Return the (X, Y) coordinate for the center point of the cell that contains the specified text.  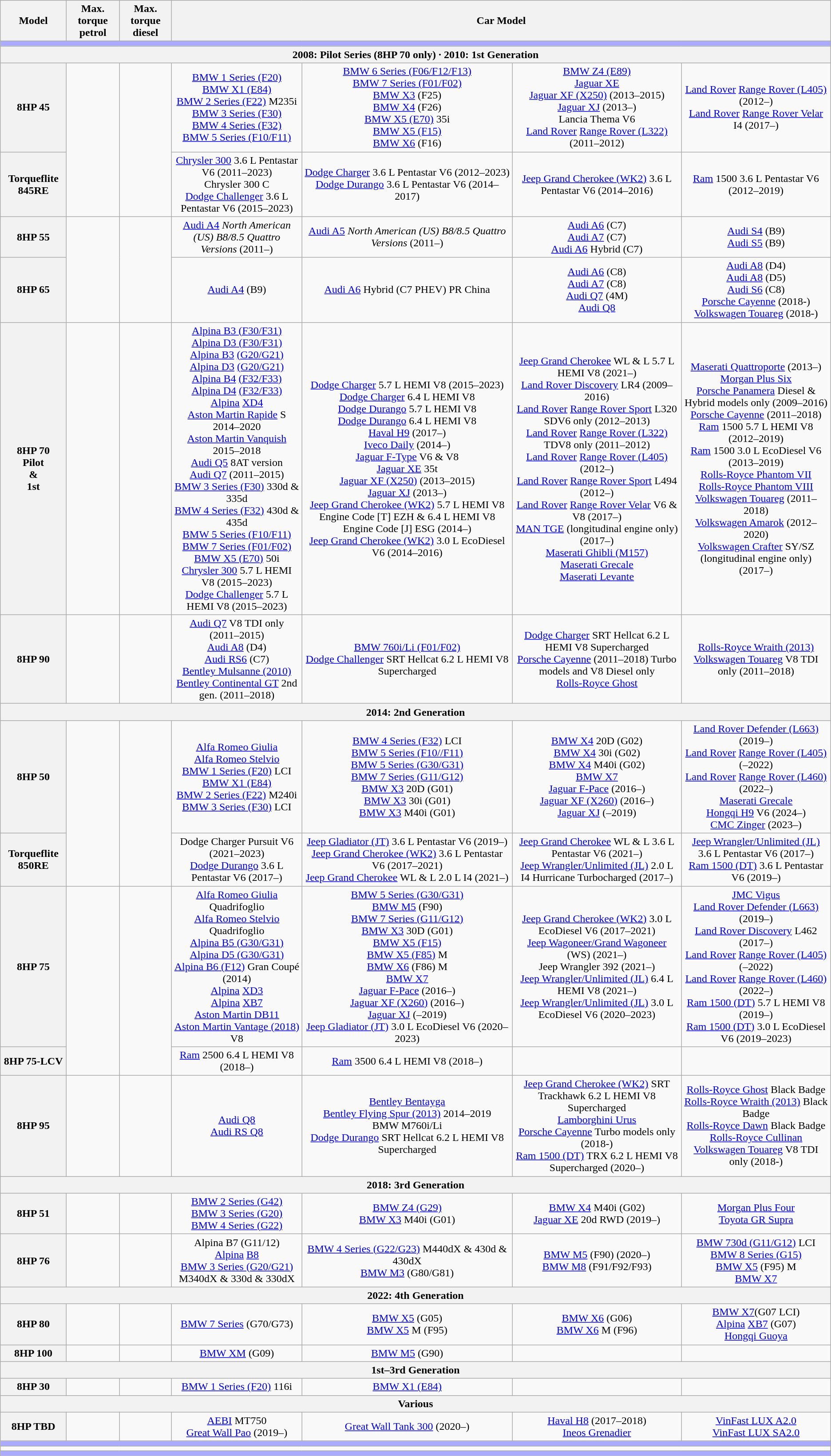
BMW M5 (G90) (407, 1353)
BMW Z4 (E89)Jaguar XEJaguar XF (X250) (2013–2015)Jaguar XJ (2013–)Lancia Thema V6Land Rover Range Rover (L322) (2011–2012) (597, 107)
Chrysler 300 3.6 L Pentastar V6 (2011–2023)Chrysler 300 CDodge Challenger 3.6 L Pentastar V6 (2015–2023) (237, 184)
Haval H8 (2017–2018)Ineos Grenadier (597, 1426)
BMW 730d (G11/G12) LCIBMW 8 Series (G15)BMW X5 (F95) MBMW X7 (756, 1260)
BMW 1 Series (F20)BMW X1 (E84)BMW 2 Series (F22) M235iBMW 3 Series (F30)BMW 4 Series (F32)BMW 5 Series (F10/F11) (237, 107)
Model (34, 21)
Audi A6 (C7)Audi A7 (C7)Audi A6 Hybrid (C7) (597, 237)
8HP 30 (34, 1387)
BMW 2 Series (G42)BMW 3 Series (G20)BMW 4 Series (G22) (237, 1214)
BMW 7 Series (G70/G73) (237, 1324)
Dodge Charger SRT Hellcat 6.2 L HEMI V8 SuperchargedPorsche Cayenne (2011–2018) Turbo models and V8 Diesel onlyRolls-Royce Ghost (597, 659)
Jeep Wrangler/Unlimited (JL) 3.6 L Pentastar V6 (2017–)Ram 1500 (DT) 3.6 L Pentastar V6 (2019–) (756, 859)
Max. torque petrol (93, 21)
8HP 70Pilot&1st (34, 469)
Car Model (501, 21)
2014: 2nd Generation (415, 712)
Torqueflite 850RE (34, 859)
Audi A4 North American (US) B8/8.5 Quattro Versions (2011–) (237, 237)
Torqueflite 845RE (34, 184)
BMW XM (G09) (237, 1353)
Jeep Grand Cherokee (WK2) 3.6 L Pentastar V6 (2014–2016) (597, 184)
Jeep Grand Cherokee WL & L 3.6 L Pentastar V6 (2021–)Jeep Wrangler/Unlimited (JL) 2.0 L I4 Hurricane Turbocharged (2017–) (597, 859)
Land Rover Range Rover (L405) (2012–)Land Rover Range Rover Velar I4 (2017–) (756, 107)
BMW 760i/Li (F01/F02)Dodge Challenger SRT Hellcat 6.2 L HEMI V8 Supercharged (407, 659)
Audi A5 North American (US) B8/8.5 Quattro Versions (2011–) (407, 237)
8HP 90 (34, 659)
8HP 45 (34, 107)
AEBI MT750Great Wall Pao (2019–) (237, 1426)
2022: 4th Generation (415, 1295)
8HP 51 (34, 1214)
BMW 6 Series (F06/F12/F13)BMW 7 Series (F01/F02)BMW X3 (F25)BMW X4 (F26)BMW X5 (E70) 35iBMW X5 (F15)BMW X6 (F16) (407, 107)
8HP TBD (34, 1426)
BMW Z4 (G29)BMW X3 M40i (G01) (407, 1214)
Dodge Charger 3.6 L Pentastar V6 (2012–2023)Dodge Durango 3.6 L Pentastar V6 (2014–2017) (407, 184)
8HP 75-LCV (34, 1061)
BMW X5 (G05)BMW X5 M (F95) (407, 1324)
Audi A6 Hybrid (C7 PHEV) PR China (407, 290)
BMW X7(G07 LCI)Alpina XB7 (G07)Hongqi Guoya (756, 1324)
8HP 100 (34, 1353)
BMW X4 20D (G02)BMW X4 30i (G02)BMW X4 M40i (G02)BMW X7Jaguar F-Pace (2016–)Jaguar XF (X260) (2016–)Jaguar XJ (–2019) (597, 777)
8HP 75 (34, 966)
Great Wall Tank 300 (2020–) (407, 1426)
Dodge Charger Pursuit V6 (2021–2023)Dodge Durango 3.6 L Pentastar V6 (2017–) (237, 859)
Ram 3500 6.4 L HEMI V8 (2018–) (407, 1061)
BMW X4 M40i (G02)Jaguar XE 20d RWD (2019–) (597, 1214)
Ram 1500 3.6 L Pentastar V6 (2012–2019) (756, 184)
Audi A6 (C8)Audi A7 (C8)Audi Q7 (4M)Audi Q8 (597, 290)
Various (415, 1404)
Audi A8 (D4)Audi A8 (D5)Audi S6 (C8)Porsche Cayenne (2018-)Volkswagen Touareg (2018-) (756, 290)
BMW X6 (G06)BMW X6 M (F96) (597, 1324)
VinFast LUX A2.0VinFast LUX SA2.0 (756, 1426)
BMW 1 Series (F20) 116i (237, 1387)
Audi A4 (B9) (237, 290)
2018: 3rd Generation (415, 1185)
Audi Q7 V8 TDI only (2011–2015)Audi A8 (D4)Audi RS6 (C7)Bentley Mulsanne (2010)Bentley Continental GT 2nd gen. (2011–2018) (237, 659)
2008: Pilot Series (8HP 70 only) · 2010: 1st Generation (415, 55)
Max. torque diesel (146, 21)
Bentley BentaygaBentley Flying Spur (2013) 2014–2019BMW M760i/LiDodge Durango SRT Hellcat 6.2 L HEMI V8 Supercharged (407, 1126)
Audi S4 (B9)Audi S5 (B9) (756, 237)
Audi Q8Audi RS Q8 (237, 1126)
8HP 50 (34, 777)
Alpina B7 (G11/12)Alpina B8BMW 3 Series (G20/G21) M340dX & 330d & 330dX (237, 1260)
BMW 4 Series (G22/G23) M440dX & 430d & 430dXBMW M3 (G80/G81) (407, 1260)
8HP 95 (34, 1126)
8HP 65 (34, 290)
BMW 4 Series (F32) LCIBMW 5 Series (F10//F11)BMW 5 Series (G30/G31)BMW 7 Series (G11/G12)BMW X3 20D (G01)BMW X3 30i (G01)BMW X3 M40i (G01) (407, 777)
Alfa Romeo GiuliaAlfa Romeo StelvioBMW 1 Series (F20) LCIBMW X1 (E84)BMW 2 Series (F22) M240iBMW 3 Series (F30) LCI (237, 777)
Morgan Plus FourToyota GR Supra (756, 1214)
1st–3rd Generation (415, 1370)
Ram 2500 6.4 L HEMI V8 (2018–) (237, 1061)
BMW X1 (E84) (407, 1387)
8HP 76 (34, 1260)
8HP 55 (34, 237)
Rolls-Royce Wraith (2013)Volkswagen Touareg V8 TDI only (2011–2018) (756, 659)
BMW M5 (F90) (2020–)BMW M8 (F91/F92/F93) (597, 1260)
Jeep Gladiator (JT) 3.6 L Pentastar V6 (2019–)Jeep Grand Cherokee (WK2) 3.6 L Pentastar V6 (2017–2021)Jeep Grand Cherokee WL & L 2.0 L I4 (2021–) (407, 859)
8HP 80 (34, 1324)
